From the cell containing the given text, extract its center point as [X, Y] coordinate. 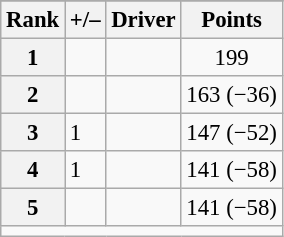
147 (−52) [232, 133]
2 [33, 95]
Driver [144, 20]
+/– [86, 20]
Points [232, 20]
199 [232, 58]
3 [33, 133]
5 [33, 208]
Rank [33, 20]
163 (−36) [232, 95]
4 [33, 170]
